Extract the (x, y) coordinate from the center of the cell holding the provided text.  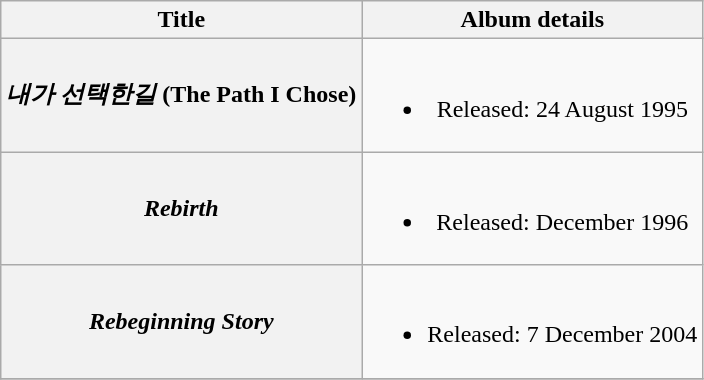
Rebirth (182, 208)
Released: 24 August 1995 (532, 96)
Released: December 1996 (532, 208)
Rebeginning Story (182, 322)
Album details (532, 20)
Released: 7 December 2004 (532, 322)
내가 선택한길 (The Path I Chose) (182, 96)
Title (182, 20)
